Extract the [x, y] coordinate from the center of the cell holding the provided text.  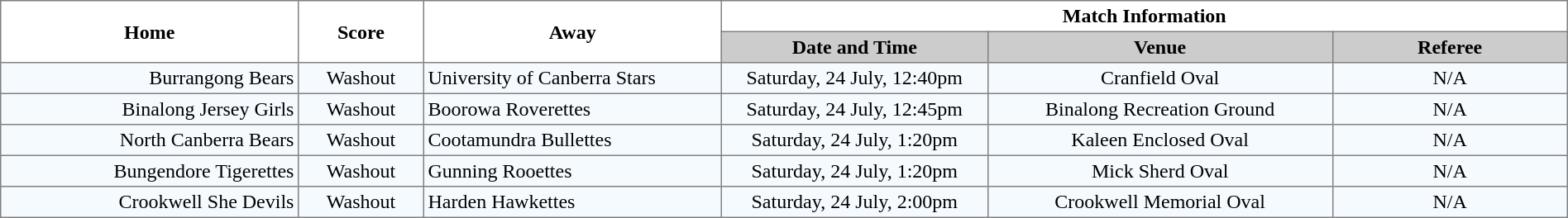
Crookwell Memorial Oval [1159, 202]
University of Canberra Stars [572, 78]
Saturday, 24 July, 12:45pm [854, 109]
Burrangong Bears [150, 78]
Date and Time [854, 47]
Crookwell She Devils [150, 202]
Binalong Jersey Girls [150, 109]
Mick Sherd Oval [1159, 171]
Score [361, 31]
Cootamundra Bullettes [572, 140]
Home [150, 31]
Saturday, 24 July, 2:00pm [854, 202]
Kaleen Enclosed Oval [1159, 140]
Bungendore Tigerettes [150, 171]
Saturday, 24 July, 12:40pm [854, 78]
Match Information [1145, 17]
Binalong Recreation Ground [1159, 109]
Gunning Rooettes [572, 171]
Harden Hawkettes [572, 202]
Referee [1450, 47]
Venue [1159, 47]
Away [572, 31]
North Canberra Bears [150, 140]
Cranfield Oval [1159, 78]
Boorowa Roverettes [572, 109]
